Search for the cell housing the specified text and yield its (X, Y) center coordinate. 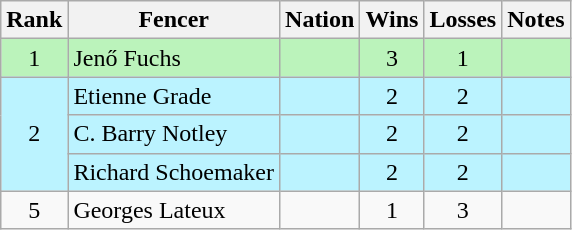
Richard Schoemaker (174, 172)
Etienne Grade (174, 96)
Jenő Fuchs (174, 58)
Notes (536, 20)
5 (34, 210)
Wins (392, 20)
Nation (320, 20)
Georges Lateux (174, 210)
Losses (463, 20)
Fencer (174, 20)
Rank (34, 20)
C. Barry Notley (174, 134)
